Identify which cell holds the provided text, then report its [x, y] central coordinate. 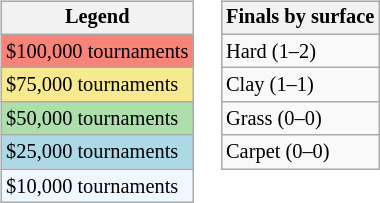
$25,000 tournaments [97, 152]
Finals by surface [300, 18]
$75,000 tournaments [97, 85]
Clay (1–1) [300, 85]
$10,000 tournaments [97, 186]
$100,000 tournaments [97, 51]
Hard (1–2) [300, 51]
Carpet (0–0) [300, 152]
Grass (0–0) [300, 119]
$50,000 tournaments [97, 119]
Legend [97, 18]
